Output the [X, Y] coordinate of the center of the cell containing the given text.  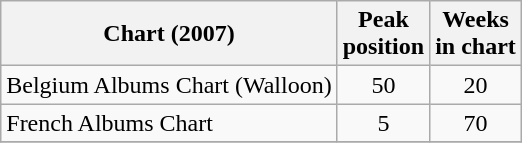
50 [383, 85]
Chart (2007) [169, 34]
French Albums Chart [169, 123]
Weeks in chart [476, 34]
70 [476, 123]
Belgium Albums Chart (Walloon) [169, 85]
Peakposition [383, 34]
5 [383, 123]
20 [476, 85]
